Capture the cell that displays the provided text and extract its [x, y] central coordinate. 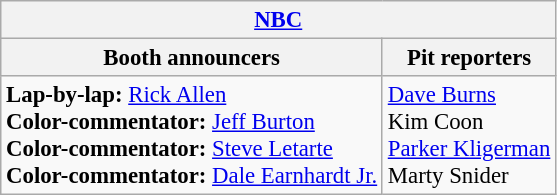
Dave BurnsKim CoonParker KligermanMarty Snider [468, 136]
Pit reporters [468, 58]
Lap-by-lap: Rick AllenColor-commentator: Jeff BurtonColor-commentator: Steve LetarteColor-commentator: Dale Earnhardt Jr. [192, 136]
Booth announcers [192, 58]
NBC [278, 20]
